Output the [x, y] coordinate of the center of the cell containing the given text.  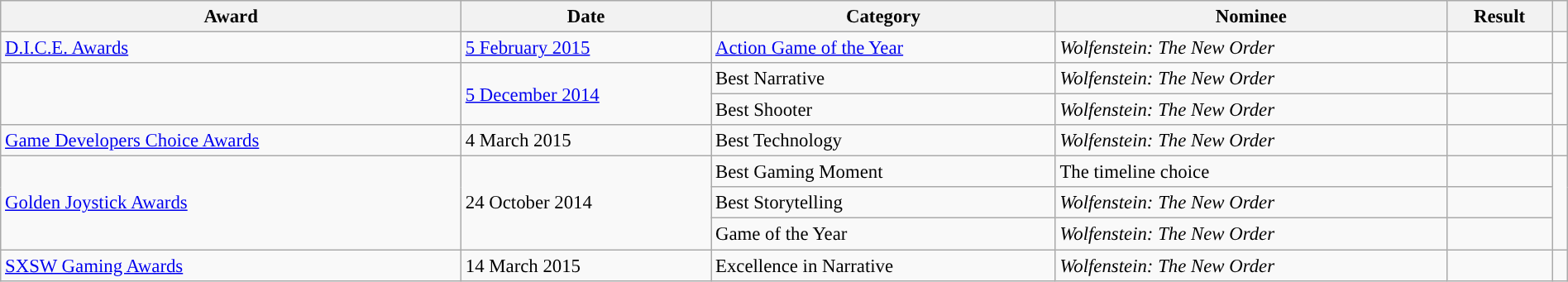
Nominee [1250, 17]
Game of the Year [883, 234]
Category [883, 17]
Date [586, 17]
24 October 2014 [586, 203]
Best Technology [883, 141]
Best Narrative [883, 79]
4 March 2015 [586, 141]
Best Storytelling [883, 203]
14 March 2015 [586, 265]
SXSW Gaming Awards [232, 265]
D.I.C.E. Awards [232, 48]
5 December 2014 [586, 94]
Result [1499, 17]
Action Game of the Year [883, 48]
The timeline choice [1250, 172]
Game Developers Choice Awards [232, 141]
Golden Joystick Awards [232, 203]
Best Gaming Moment [883, 172]
5 February 2015 [586, 48]
Best Shooter [883, 110]
Award [232, 17]
Excellence in Narrative [883, 265]
